Search for the cell housing the specified text and yield its (X, Y) center coordinate. 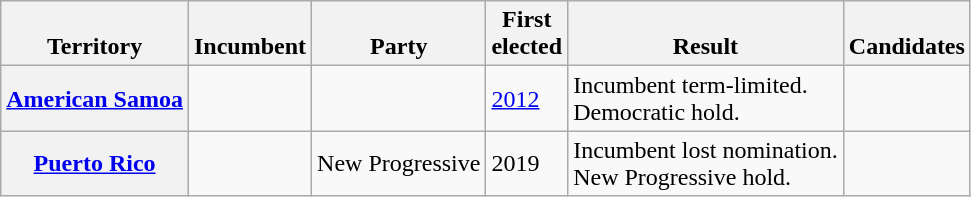
Incumbent lost nomination.New Progressive hold. (706, 164)
Incumbent (250, 34)
New Progressive (399, 164)
Firstelected (527, 34)
American Samoa (95, 98)
2012 (527, 98)
2019 (527, 164)
Candidates (906, 34)
Result (706, 34)
Incumbent term-limited.Democratic hold. (706, 98)
Territory (95, 34)
Puerto Rico (95, 164)
Party (399, 34)
